For the text-containing cell, return its midpoint in [x, y] coordinate format. 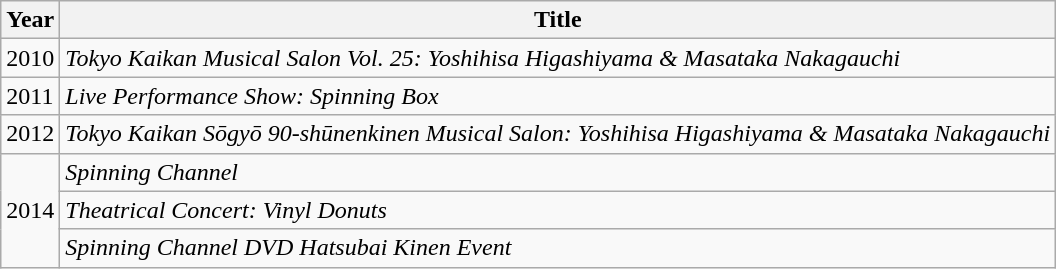
2010 [30, 58]
Theatrical Concert: Vinyl Donuts [558, 210]
Tokyo Kaikan Musical Salon Vol. 25: Yoshihisa Higashiyama & Masataka Nakagauchi [558, 58]
Tokyo Kaikan Sōgyō 90-shūnenkinen Musical Salon: Yoshihisa Higashiyama & Masataka Nakagauchi [558, 134]
Live Performance Show: Spinning Box [558, 96]
2014 [30, 210]
2012 [30, 134]
Title [558, 20]
Spinning Channel DVD Hatsubai Kinen Event [558, 248]
2011 [30, 96]
Year [30, 20]
Spinning Channel [558, 172]
